For the text-containing cell, return its midpoint in [X, Y] coordinate format. 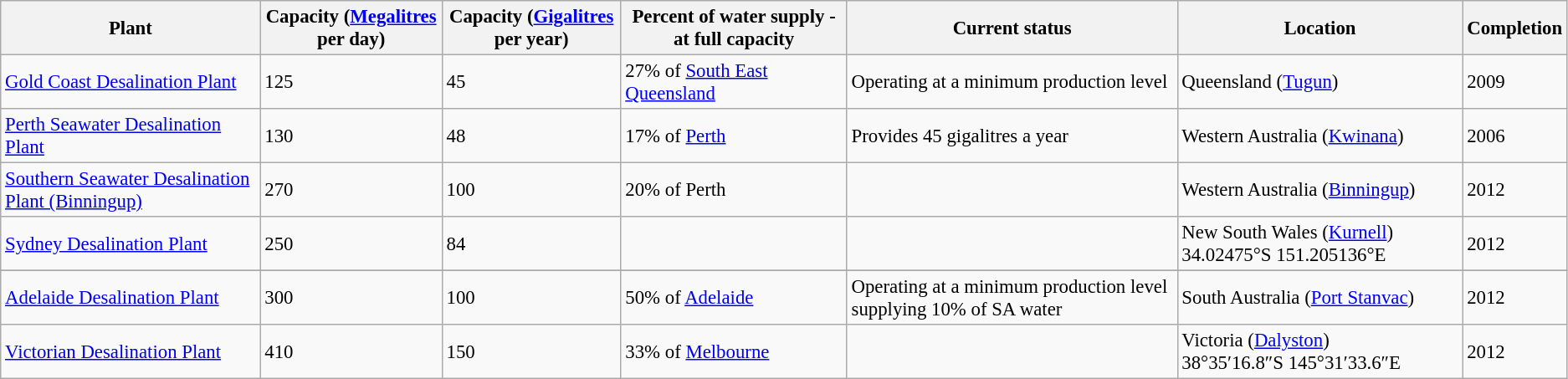
270 [351, 191]
20% of Perth [734, 191]
Capacity (Megalitres per day) [351, 28]
410 [351, 351]
Operating at a minimum production level [1012, 82]
33% of Melbourne [734, 351]
Plant [131, 28]
125 [351, 82]
Southern Seawater Desalination Plant (Binningup) [131, 191]
300 [351, 298]
Western Australia (Kwinana) [1320, 136]
Western Australia (Binningup) [1320, 191]
17% of Perth [734, 136]
Adelaide Desalination Plant [131, 298]
Completion [1514, 28]
Operating at a minimum production level supplying 10% of SA water [1012, 298]
Location [1320, 28]
2009 [1514, 82]
50% of Adelaide [734, 298]
84 [531, 244]
Victorian Desalination Plant [131, 351]
27% of South East Queensland [734, 82]
Perth Seawater Desalination Plant [131, 136]
Victoria (Dalyston)38°35′16.8″S 145°31′33.6″E [1320, 351]
Provides 45 gigalitres a year [1012, 136]
150 [531, 351]
Percent of water supply - at full capacity [734, 28]
130 [351, 136]
Queensland (Tugun) [1320, 82]
2006 [1514, 136]
Gold Coast Desalination Plant [131, 82]
New South Wales (Kurnell) 34.02475°S 151.205136°E [1320, 244]
Sydney Desalination Plant [131, 244]
45 [531, 82]
South Australia (Port Stanvac) [1320, 298]
48 [531, 136]
Capacity (Gigalitres per year) [531, 28]
Current status [1012, 28]
250 [351, 244]
